Pinpoint the cell where the given text exists, returning its (x, y) midpoint coordinate. 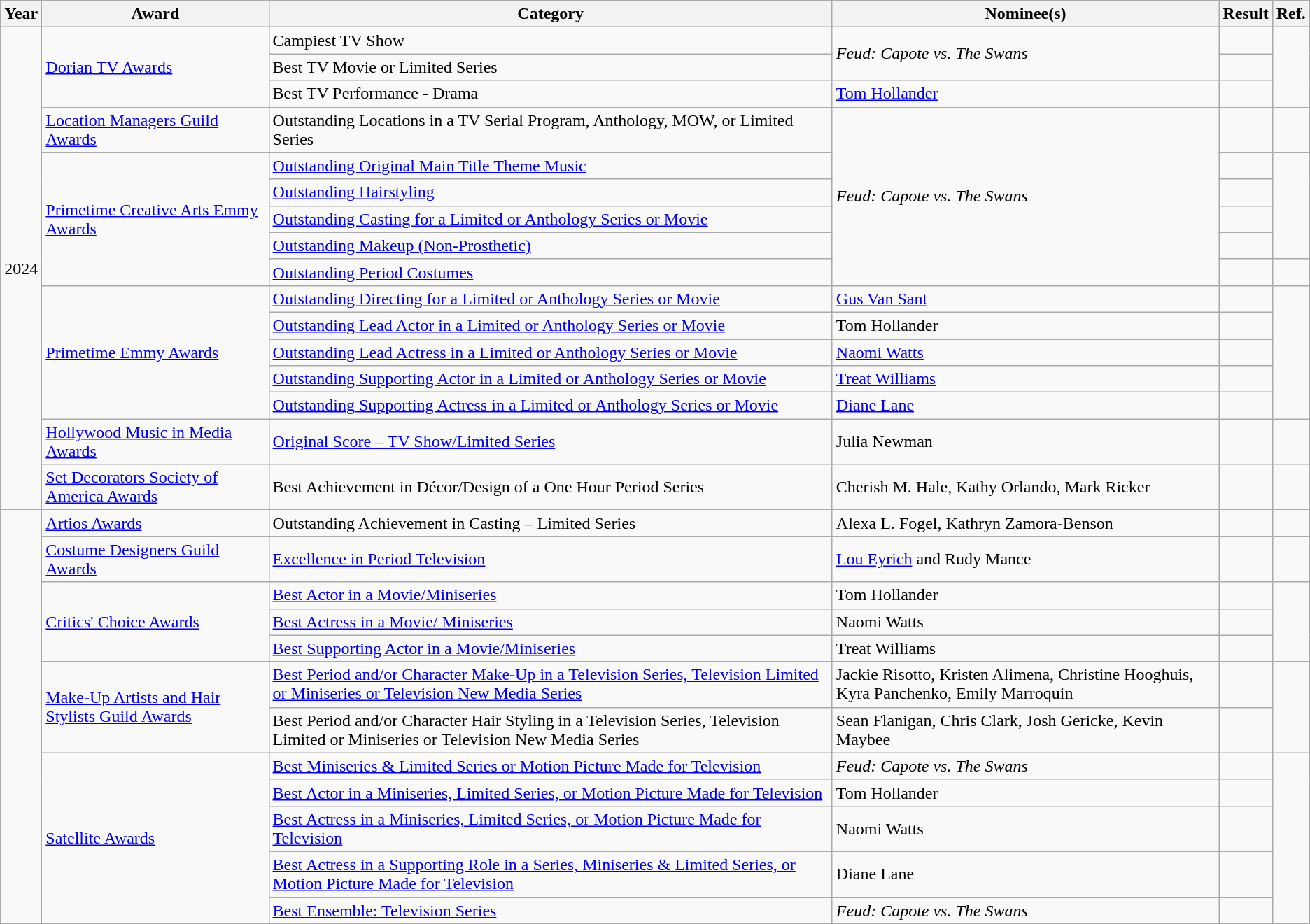
Outstanding Period Costumes (550, 272)
Primetime Emmy Awards (155, 352)
Best TV Movie or Limited Series (550, 67)
Best Actress in a Miniseries, Limited Series, or Motion Picture Made for Television (550, 828)
Set Decorators Society of America Awards (155, 487)
Original Score – TV Show/Limited Series (550, 442)
Outstanding Hairstyling (550, 192)
Critics' Choice Awards (155, 622)
Make-Up Artists and Hair Stylists Guild Awards (155, 707)
Best Actress in a Supporting Role in a Series, Miniseries & Limited Series, or Motion Picture Made for Television (550, 874)
Best TV Performance - Drama (550, 94)
Campiest TV Show (550, 41)
Satellite Awards (155, 838)
Year (21, 14)
Outstanding Achievement in Casting – Limited Series (550, 523)
Costume Designers Guild Awards (155, 560)
Result (1246, 14)
2024 (21, 269)
Outstanding Locations in a TV Serial Program, Anthology, MOW, or Limited Series (550, 130)
Julia Newman (1025, 442)
Primetime Creative Arts Emmy Awards (155, 219)
Best Actor in a Movie/Miniseries (550, 595)
Outstanding Makeup (Non-Prosthetic) (550, 246)
Outstanding Lead Actress in a Limited or Anthology Series or Movie (550, 352)
Best Supporting Actor in a Movie/Miniseries (550, 648)
Location Managers Guild Awards (155, 130)
Alexa L. Fogel, Kathryn Zamora-Benson (1025, 523)
Ref. (1290, 14)
Lou Eyrich and Rudy Mance (1025, 560)
Best Period and/or Character Make-Up in a Television Series, Television Limited or Miniseries or Television New Media Series (550, 684)
Outstanding Directing for a Limited or Anthology Series or Movie (550, 299)
Gus Van Sant (1025, 299)
Best Period and/or Character Hair Styling in a Television Series, Television Limited or Miniseries or Television New Media Series (550, 730)
Sean Flanigan, Chris Clark, Josh Gericke, Kevin Maybee (1025, 730)
Excellence in Period Television (550, 560)
Best Miniseries & Limited Series or Motion Picture Made for Television (550, 766)
Cherish M. Hale, Kathy Orlando, Mark Ricker (1025, 487)
Best Ensemble: Television Series (550, 910)
Outstanding Casting for a Limited or Anthology Series or Movie (550, 219)
Outstanding Supporting Actress in a Limited or Anthology Series or Movie (550, 406)
Best Achievement in Décor/Design of a One Hour Period Series (550, 487)
Outstanding Original Main Title Theme Music (550, 166)
Best Actress in a Movie/ Miniseries (550, 622)
Hollywood Music in Media Awards (155, 442)
Nominee(s) (1025, 14)
Artios Awards (155, 523)
Jackie Risotto, Kristen Alimena, Christine Hooghuis, Kyra Panchenko, Emily Marroquin (1025, 684)
Best Actor in a Miniseries, Limited Series, or Motion Picture Made for Television (550, 792)
Outstanding Lead Actor in a Limited or Anthology Series or Movie (550, 325)
Award (155, 14)
Dorian TV Awards (155, 67)
Category (550, 14)
Outstanding Supporting Actor in a Limited or Anthology Series or Movie (550, 379)
